For the text-containing cell, return its midpoint in [x, y] coordinate format. 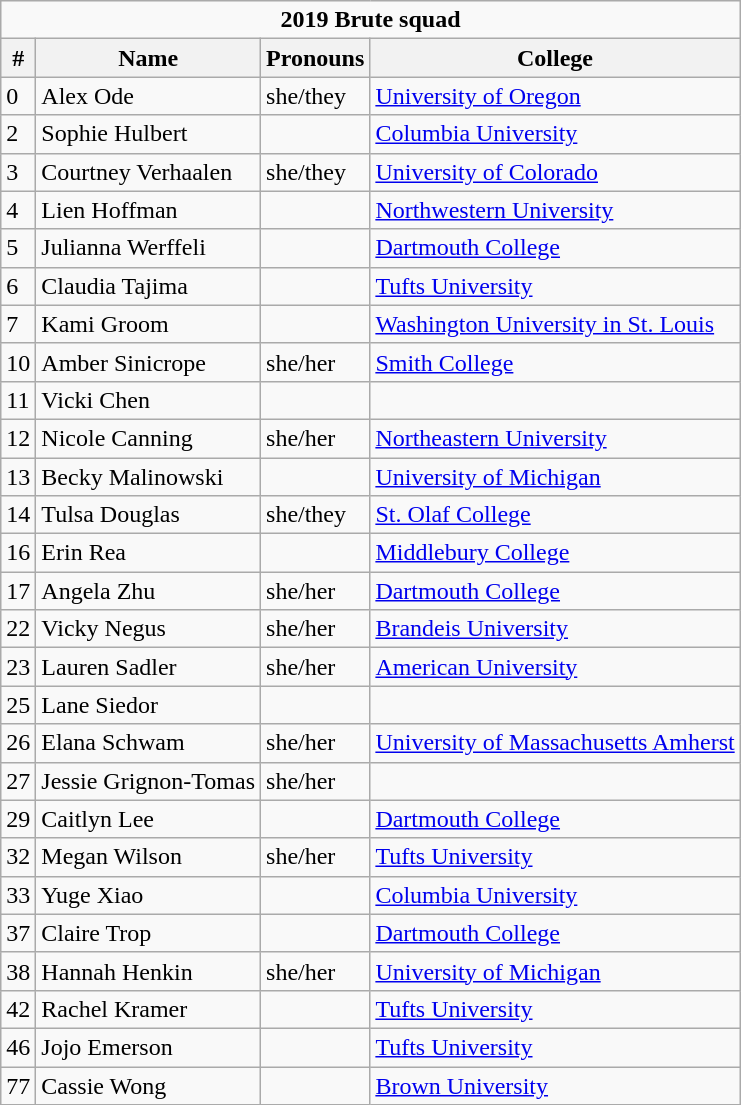
0 [18, 96]
Lane Siedor [148, 705]
Jessie Grignon-Tomas [148, 781]
Vicky Negus [148, 629]
University of Oregon [555, 96]
Claudia Tajima [148, 286]
46 [18, 1047]
Megan Wilson [148, 857]
11 [18, 400]
6 [18, 286]
Yuge Xiao [148, 895]
12 [18, 438]
Brown University [555, 1085]
Rachel Kramer [148, 1009]
37 [18, 933]
13 [18, 477]
Courtney Verhaalen [148, 172]
Lien Hoffman [148, 210]
23 [18, 667]
Erin Rea [148, 553]
7 [18, 324]
25 [18, 705]
Nicole Canning [148, 438]
Smith College [555, 362]
Jojo Emerson [148, 1047]
Alex Ode [148, 96]
22 [18, 629]
10 [18, 362]
14 [18, 515]
St. Olaf College [555, 515]
33 [18, 895]
Elana Schwam [148, 743]
Brandeis University [555, 629]
Sophie Hulbert [148, 134]
Hannah Henkin [148, 971]
Washington University in St. Louis [555, 324]
3 [18, 172]
Middlebury College [555, 553]
Pronouns [316, 58]
32 [18, 857]
77 [18, 1085]
Tulsa Douglas [148, 515]
4 [18, 210]
17 [18, 591]
Claire Trop [148, 933]
Caitlyn Lee [148, 819]
Amber Sinicrope [148, 362]
# [18, 58]
38 [18, 971]
Julianna Werffeli [148, 248]
26 [18, 743]
College [555, 58]
29 [18, 819]
Northwestern University [555, 210]
Angela Zhu [148, 591]
2 [18, 134]
Northeastern University [555, 438]
5 [18, 248]
Becky Malinowski [148, 477]
Name [148, 58]
Lauren Sadler [148, 667]
2019 Brute squad [370, 20]
Cassie Wong [148, 1085]
Kami Groom [148, 324]
American University [555, 667]
16 [18, 553]
27 [18, 781]
Vicki Chen [148, 400]
University of Colorado [555, 172]
University of Massachusetts Amherst [555, 743]
42 [18, 1009]
